Provide the [x, y] coordinate of the cell's center where the given text is located.  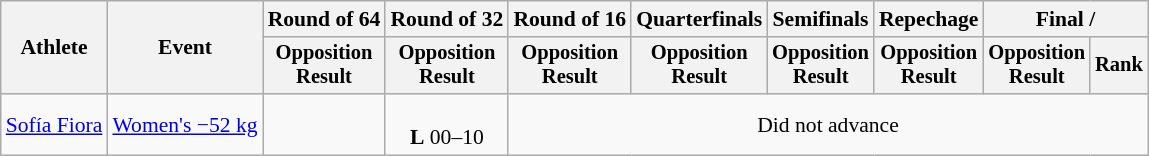
Event [184, 48]
Women's −52 kg [184, 124]
Round of 16 [570, 19]
Did not advance [828, 124]
Athlete [54, 48]
Quarterfinals [699, 19]
Final / [1065, 19]
Rank [1119, 66]
Round of 32 [446, 19]
Semifinals [820, 19]
L 00–10 [446, 124]
Repechage [929, 19]
Sofía Fiora [54, 124]
Round of 64 [324, 19]
